Capture the cell that displays the provided text and extract its [x, y] central coordinate. 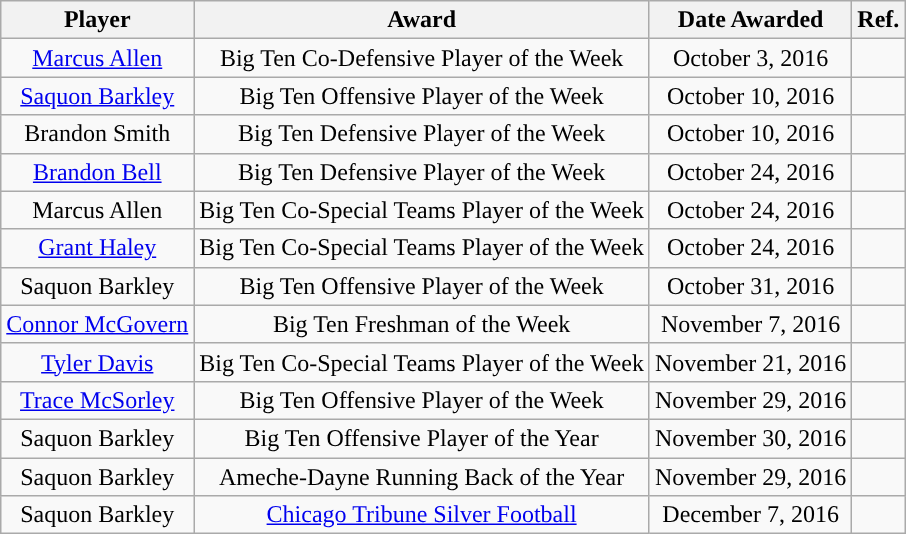
December 7, 2016 [750, 515]
Chicago Tribune Silver Football [422, 515]
Tyler Davis [98, 362]
Trace McSorley [98, 400]
October 31, 2016 [750, 286]
Big Ten Freshman of the Week [422, 324]
Big Ten Offensive Player of the Year [422, 438]
Award [422, 20]
October 3, 2016 [750, 58]
Big Ten Co-Defensive Player of the Week [422, 58]
Ameche-Dayne Running Back of the Year [422, 477]
Connor McGovern [98, 324]
November 30, 2016 [750, 438]
Brandon Smith [98, 134]
Date Awarded [750, 20]
Player [98, 20]
November 7, 2016 [750, 324]
Ref. [878, 20]
Grant Haley [98, 248]
Brandon Bell [98, 172]
November 21, 2016 [750, 362]
